From the cell containing the given text, extract its center point as [x, y] coordinate. 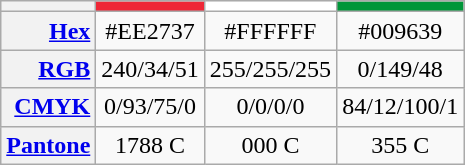
255/255/255 [270, 69]
000 C [270, 145]
Hex [48, 31]
CMYK [48, 107]
0/0/0/0 [270, 107]
0/149/48 [400, 69]
Pantone [48, 145]
#EE2737 [150, 31]
355 C [400, 145]
#FFFFFF [270, 31]
RGB [48, 69]
0/93/75/0 [150, 107]
1788 C [150, 145]
240/34/51 [150, 69]
84/12/100/1 [400, 107]
#009639 [400, 31]
